Pinpoint the cell where the given text exists, returning its [x, y] midpoint coordinate. 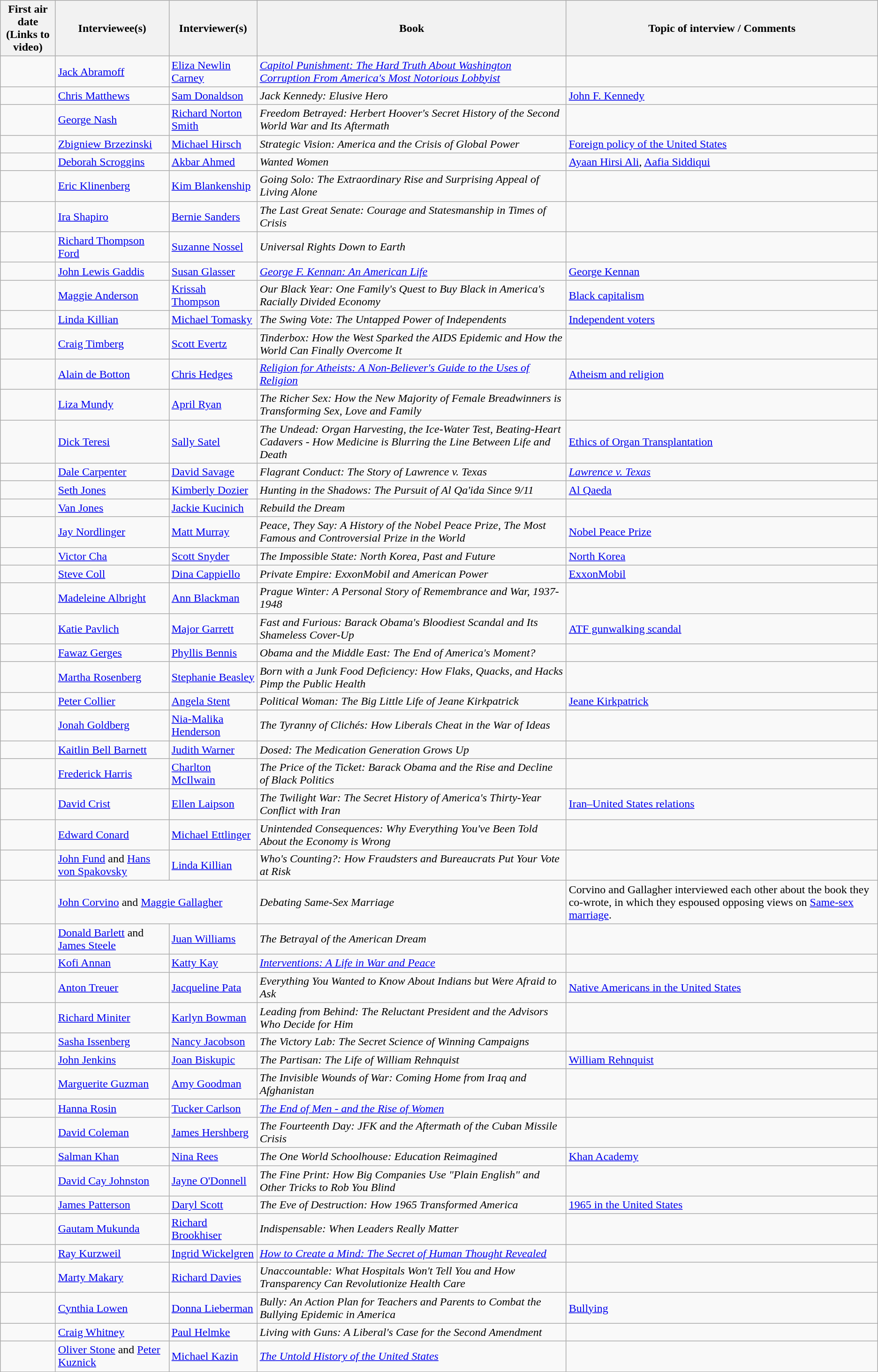
The Untold History of the United States [412, 1356]
Richard Davies [213, 1277]
Interventions: A Life in War and Peace [412, 963]
Marguerite Guzman [112, 1084]
The Twilight War: The Secret History of America's Thirty-Year Conflict with Iran [412, 805]
Debating Same-Sex Marriage [412, 902]
Ayaan Hirsi Ali, Aafia Siddiqui [722, 162]
Gautam Mukunda [112, 1229]
Craig Timberg [112, 343]
Rebuild the Dream [412, 508]
Cynthia Lowen [112, 1308]
Iran–United States relations [722, 805]
Freedom Betrayed: Herbert Hoover's Secret History of the Second World War and Its Aftermath [412, 120]
Dale Carpenter [112, 472]
Charlton McIlwain [213, 774]
George F. Kennan: An American Life [412, 271]
Nancy Jacobson [213, 1042]
Judith Warner [213, 750]
The Price of the Ticket: Barack Obama and the Rise and Decline of Black Politics [412, 774]
Suzanne Nossel [213, 247]
Prague Winter: A Personal Story of Remembrance and War, 1937-1948 [412, 598]
Tinderbox: How the West Sparked the AIDS Epidemic and How the World Can Finally Overcome It [412, 343]
Daryl Scott [213, 1205]
Kim Blankenship [213, 186]
Book [412, 28]
Fawaz Gerges [112, 653]
Ann Blackman [213, 598]
Jonah Goldberg [112, 725]
The One World Schoolhouse: Education Reimagined [412, 1156]
David Crist [112, 805]
First air date(Links to video) [28, 28]
Corvino and Gallagher interviewed each other about the book they co-wrote, in which they espoused opposing views on Same-sex marriage. [722, 902]
Jack Kennedy: Elusive Hero [412, 96]
Michael Tomasky [213, 319]
Liza Mundy [112, 405]
The Invisible Wounds of War: Coming Home from Iraq and Afghanistan [412, 1084]
John Lewis Gaddis [112, 271]
Strategic Vision: America and the Crisis of Global Power [412, 144]
Peace, They Say: A History of the Nobel Peace Prize, The Most Famous and Controversial Prize in the World [412, 532]
Richard Norton Smith [213, 120]
Michael Hirsch [213, 144]
Susan Glasser [213, 271]
Victor Cha [112, 556]
Wanted Women [412, 162]
Richard Miniter [112, 1018]
The End of Men - and the Rise of Women [412, 1108]
Religion for Atheists: A Non-Believer's Guide to the Uses of Religion [412, 374]
The Tyranny of Clichés: How Liberals Cheat in the War of Ideas [412, 725]
Political Woman: The Big Little Life of Jeane Kirkpatrick [412, 701]
The Richer Sex: How the New Majority of Female Breadwinners is Transforming Sex, Love and Family [412, 405]
Topic of interview / Comments [722, 28]
ATF gunwalking scandal [722, 628]
Donna Lieberman [213, 1308]
Major Garrett [213, 628]
Scott Evertz [213, 343]
Interviewee(s) [112, 28]
Ethics of Organ Transplantation [722, 442]
1965 in the United States [722, 1205]
Karlyn Bowman [213, 1018]
George Nash [112, 120]
Nia-Malika Henderson [213, 725]
Atheism and religion [722, 374]
Black capitalism [722, 295]
The Undead: Organ Harvesting, the Ice-Water Test, Beating-Heart Cadavers - How Medicine is Blurring the Line Between Life and Death [412, 442]
Al Qaeda [722, 490]
David Savage [213, 472]
Sally Satel [213, 442]
Universal Rights Down to Earth [412, 247]
Flagrant Conduct: The Story of Lawrence v. Texas [412, 472]
The Impossible State: North Korea, Past and Future [412, 556]
North Korea [722, 556]
Madeleine Albright [112, 598]
Nobel Peace Prize [722, 532]
Ira Shapiro [112, 217]
Ellen Laipson [213, 805]
Richard Thompson Ford [112, 247]
Alain de Botton [112, 374]
Matt Murray [213, 532]
Jayne O'Donnell [213, 1181]
Dosed: The Medication Generation Grows Up [412, 750]
Capitol Punishment: The Hard Truth About Washington Corruption From America's Most Notorious Lobbyist [412, 71]
Going Solo: The Extraordinary Rise and Surprising Appeal of Living Alone [412, 186]
Dina Cappiello [213, 574]
James Hershberg [213, 1132]
Donald Barlett and James Steele [112, 939]
John Jenkins [112, 1060]
Sam Donaldson [213, 96]
Foreign policy of the United States [722, 144]
Tucker Carlson [213, 1108]
Leading from Behind: The Reluctant President and the Advisors Who Decide for Him [412, 1018]
Chris Matthews [112, 96]
John Corvino and Maggie Gallagher [156, 902]
Sasha Issenberg [112, 1042]
Chris Hedges [213, 374]
Everything You Wanted to Know About Indians but Were Afraid to Ask [412, 988]
Jacqueline Pata [213, 988]
Juan Williams [213, 939]
Scott Snyder [213, 556]
Salman Khan [112, 1156]
Obama and the Middle East: The End of America's Moment? [412, 653]
James Patterson [112, 1205]
Krissah Thompson [213, 295]
Living with Guns: A Liberal's Case for the Second Amendment [412, 1332]
Ray Kurzweil [112, 1253]
Khan Academy [722, 1156]
John F. Kennedy [722, 96]
Eliza Newlin Carney [213, 71]
Frederick Harris [112, 774]
Amy Goodman [213, 1084]
Jay Nordlinger [112, 532]
Native Americans in the United States [722, 988]
Hanna Rosin [112, 1108]
Bernie Sanders [213, 217]
Kaitlin Bell Barnett [112, 750]
Dick Teresi [112, 442]
Bullying [722, 1308]
April Ryan [213, 405]
Deborah Scroggins [112, 162]
Indispensable: When Leaders Really Matter [412, 1229]
Kimberly Dozier [213, 490]
Steve Coll [112, 574]
Phyllis Bennis [213, 653]
The Victory Lab: The Secret Science of Winning Campaigns [412, 1042]
The Fourteenth Day: JFK and the Aftermath of the Cuban Missile Crisis [412, 1132]
Eric Klinenberg [112, 186]
Born with a Junk Food Deficiency: How Flaks, Quacks, and Hacks Pimp the Public Health [412, 677]
Katie Pavlich [112, 628]
Richard Brookhiser [213, 1229]
Jeane Kirkpatrick [722, 701]
The Betrayal of the American Dream [412, 939]
Ingrid Wickelgren [213, 1253]
Martha Rosenberg [112, 677]
Fast and Furious: Barack Obama's Bloodiest Scandal and Its Shameless Cover-Up [412, 628]
The Last Great Senate: Courage and Statesmanship in Times of Crisis [412, 217]
George Kennan [722, 271]
Stephanie Beasley [213, 677]
Bully: An Action Plan for Teachers and Parents to Combat the Bullying Epidemic in America [412, 1308]
How to Create a Mind: The Secret of Human Thought Revealed [412, 1253]
Private Empire: ExxonMobil and American Power [412, 574]
Kofi Annan [112, 963]
David Cay Johnston [112, 1181]
Interviewer(s) [213, 28]
The Partisan: The Life of William Rehnquist [412, 1060]
The Eve of Destruction: How 1965 Transformed America [412, 1205]
Angela Stent [213, 701]
Jackie Kucinich [213, 508]
William Rehnquist [722, 1060]
Akbar Ahmed [213, 162]
Zbigniew Brzezinski [112, 144]
Peter Collier [112, 701]
Unintended Consequences: Why Everything You've Been Told About the Economy is Wrong [412, 835]
Jack Abramoff [112, 71]
Marty Makary [112, 1277]
Who's Counting?: How Fraudsters and Bureaucrats Put Your Vote at Risk [412, 866]
Paul Helmke [213, 1332]
Unaccountable: What Hospitals Won't Tell You and How Transparency Can Revolutionize Health Care [412, 1277]
Hunting in the Shadows: The Pursuit of Al Qa'ida Since 9/11 [412, 490]
Michael Kazin [213, 1356]
John Fund and Hans von Spakovsky [112, 866]
Michael Ettlinger [213, 835]
The Fine Print: How Big Companies Use "Plain English" and Other Tricks to Rob You Blind [412, 1181]
The Swing Vote: The Untapped Power of Independents [412, 319]
Joan Biskupic [213, 1060]
Oliver Stone and Peter Kuznick [112, 1356]
Lawrence v. Texas [722, 472]
ExxonMobil [722, 574]
Edward Conard [112, 835]
Independent voters [722, 319]
Katty Kay [213, 963]
Van Jones [112, 508]
Craig Whitney [112, 1332]
Nina Rees [213, 1156]
Seth Jones [112, 490]
David Coleman [112, 1132]
Our Black Year: One Family's Quest to Buy Black in America's Racially Divided Economy [412, 295]
Anton Treuer [112, 988]
Maggie Anderson [112, 295]
